Scan for the cell matching the given text and deliver its [X, Y] coordinate at center. 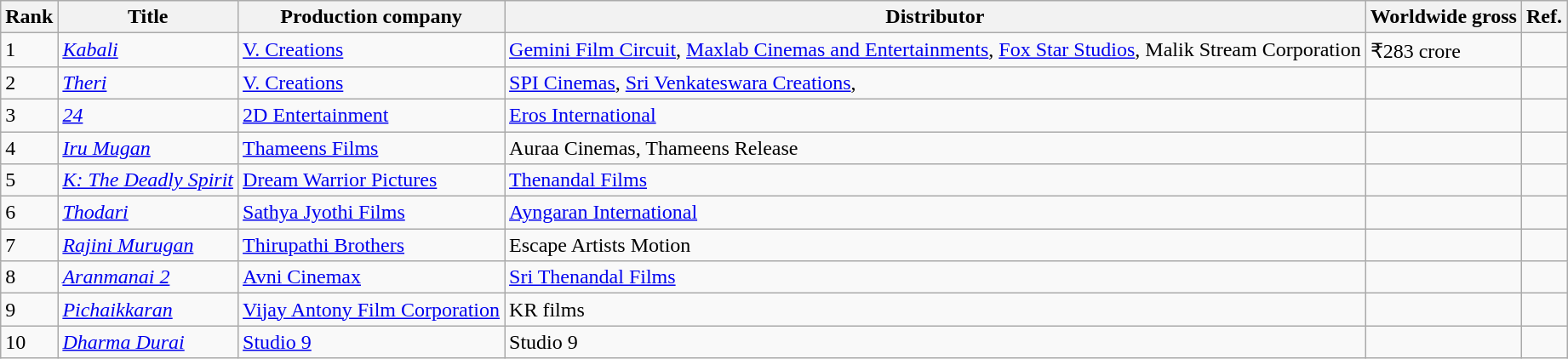
Escape Artists Motion [936, 245]
1 [29, 50]
Title [148, 17]
5 [29, 180]
Worldwide gross [1444, 17]
Rajini Murugan [148, 245]
Auraa Cinemas, Thameens Release [936, 147]
24 [148, 115]
Sathya Jyothi Films [371, 213]
Dream Warrior Pictures [371, 180]
Dharma Durai [148, 342]
Kabali [148, 50]
Distributor [936, 17]
SPI Cinemas, Sri Venkateswara Creations, [936, 83]
Vijay Antony Film Corporation [371, 310]
Iru Mugan [148, 147]
Ref. [1544, 17]
9 [29, 310]
4 [29, 147]
Production company [371, 17]
Eros International [936, 115]
KR films [936, 310]
Rank [29, 17]
Ayngaran International [936, 213]
K: The Deadly Spirit [148, 180]
10 [29, 342]
Gemini Film Circuit, Maxlab Cinemas and Entertainments, Fox Star Studios, Malik Stream Corporation [936, 50]
Thirupathi Brothers [371, 245]
2D Entertainment [371, 115]
Aranmanai 2 [148, 277]
Pichaikkaran [148, 310]
Avni Cinemax [371, 277]
Thenandal Films [936, 180]
8 [29, 277]
3 [29, 115]
₹283 crore [1444, 50]
2 [29, 83]
7 [29, 245]
6 [29, 213]
Theri [148, 83]
Thodari [148, 213]
Thameens Films [371, 147]
Sri Thenandal Films [936, 277]
